Extract the [x, y] coordinate from the center of the cell holding the provided text.  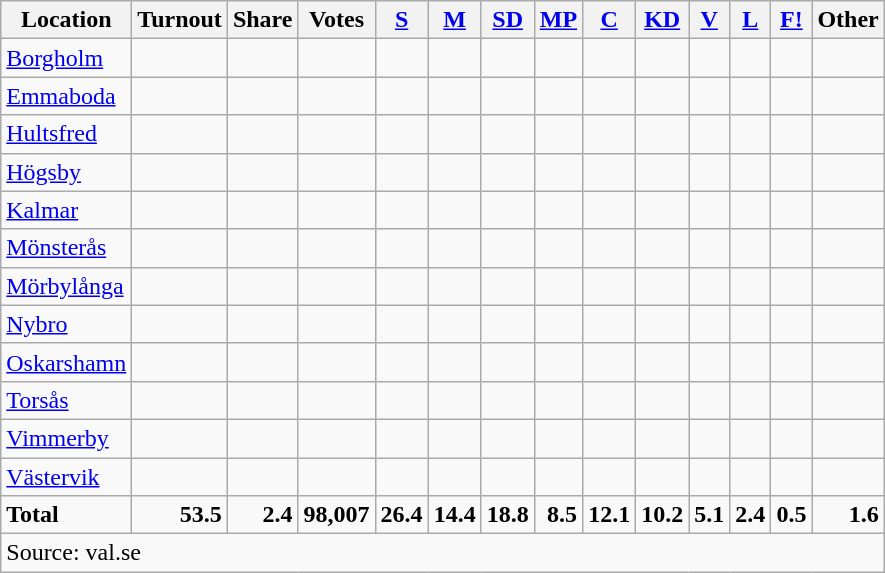
Location [66, 20]
Votes [336, 20]
Share [262, 20]
Other [848, 20]
Vimmerby [66, 438]
Nybro [66, 324]
Total [66, 515]
Högsby [66, 172]
MP [558, 20]
SD [508, 20]
5.1 [710, 515]
1.6 [848, 515]
Borgholm [66, 58]
L [750, 20]
Emmaboda [66, 96]
Hultsfred [66, 134]
Kalmar [66, 210]
10.2 [662, 515]
12.1 [610, 515]
Turnout [180, 20]
Västervik [66, 477]
53.5 [180, 515]
Oskarshamn [66, 362]
S [402, 20]
V [710, 20]
Source: val.se [443, 553]
C [610, 20]
F! [792, 20]
26.4 [402, 515]
0.5 [792, 515]
Mörbylånga [66, 286]
8.5 [558, 515]
M [454, 20]
KD [662, 20]
Torsås [66, 400]
98,007 [336, 515]
18.8 [508, 515]
Mönsterås [66, 248]
14.4 [454, 515]
